For the text-containing cell, return its midpoint in (x, y) coordinate format. 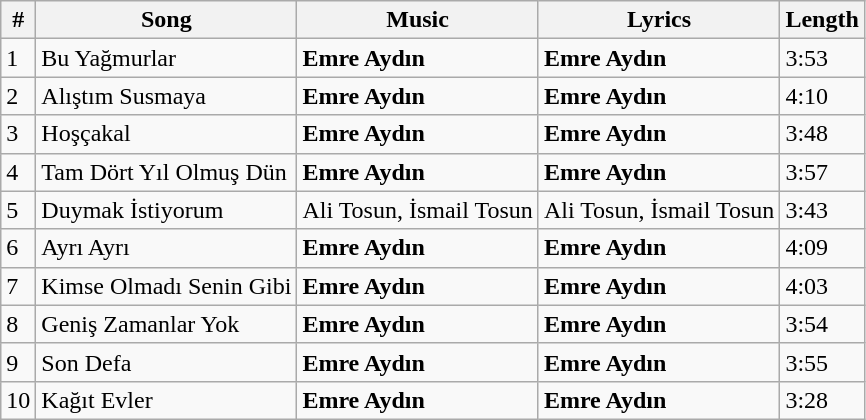
3:43 (822, 210)
Kağıt Evler (166, 400)
2 (18, 96)
Bu Yağmurlar (166, 58)
5 (18, 210)
3:48 (822, 134)
Length (822, 20)
Kimse Olmadı Senin Gibi (166, 286)
3:53 (822, 58)
# (18, 20)
Alıştım Susmaya (166, 96)
4 (18, 172)
Ayrı Ayrı (166, 248)
10 (18, 400)
4:09 (822, 248)
Lyrics (659, 20)
3:55 (822, 362)
Duymak İstiyorum (166, 210)
Music (418, 20)
7 (18, 286)
1 (18, 58)
Tam Dört Yıl Olmuş Dün (166, 172)
3:54 (822, 324)
9 (18, 362)
4:10 (822, 96)
4:03 (822, 286)
3 (18, 134)
Song (166, 20)
3:57 (822, 172)
6 (18, 248)
Geniş Zamanlar Yok (166, 324)
3:28 (822, 400)
Hoşçakal (166, 134)
8 (18, 324)
Son Defa (166, 362)
